Determine the [X, Y] coordinate at the center of the cell enclosing the given text.  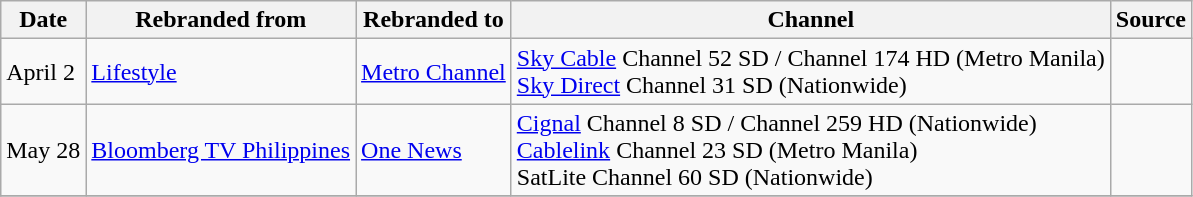
Channel [810, 20]
Metro Channel [434, 72]
April 2 [44, 72]
Lifestyle [221, 72]
Date [44, 20]
Sky Cable Channel 52 SD / Channel 174 HD (Metro Manila)Sky Direct Channel 31 SD (Nationwide) [810, 72]
Source [1150, 20]
Rebranded to [434, 20]
Cignal Channel 8 SD / Channel 259 HD (Nationwide)Cablelink Channel 23 SD (Metro Manila)SatLite Channel 60 SD (Nationwide) [810, 150]
Bloomberg TV Philippines [221, 150]
Rebranded from [221, 20]
May 28 [44, 150]
One News [434, 150]
